Search for the cell housing the specified text and yield its [x, y] center coordinate. 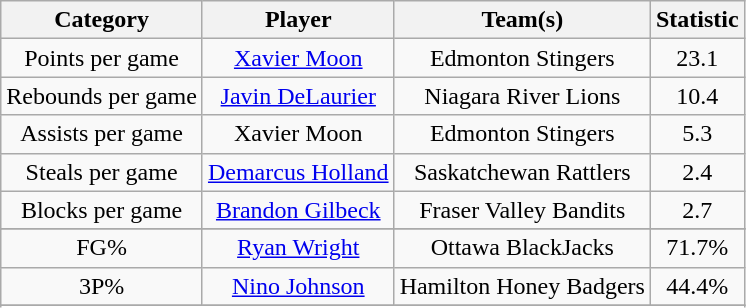
2.4 [697, 172]
44.4% [697, 286]
Nino Johnson [298, 286]
5.3 [697, 134]
Demarcus Holland [298, 172]
Points per game [102, 58]
Niagara River Lions [522, 96]
2.7 [697, 210]
Assists per game [102, 134]
3P% [102, 286]
FG% [102, 248]
Brandon Gilbeck [298, 210]
Javin DeLaurier [298, 96]
Saskatchewan Rattlers [522, 172]
23.1 [697, 58]
10.4 [697, 96]
Hamilton Honey Badgers [522, 286]
Fraser Valley Bandits [522, 210]
Blocks per game [102, 210]
Rebounds per game [102, 96]
Ryan Wright [298, 248]
Steals per game [102, 172]
Statistic [697, 20]
71.7% [697, 248]
Team(s) [522, 20]
Ottawa BlackJacks [522, 248]
Category [102, 20]
Player [298, 20]
